Return (X, Y) of the center of cell containing provided text 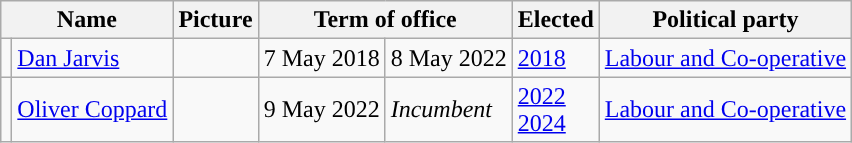
Political party (725, 20)
2018 (556, 58)
Name (87, 20)
Picture (216, 20)
Term of office (385, 20)
9 May 2022 (322, 110)
7 May 2018 (322, 58)
Incumbent (448, 110)
Elected (556, 20)
Oliver Coppard (92, 110)
2022 2024 (556, 110)
Dan Jarvis (92, 58)
8 May 2022 (448, 58)
